Extract the [X, Y] coordinate from the center of the cell holding the provided text.  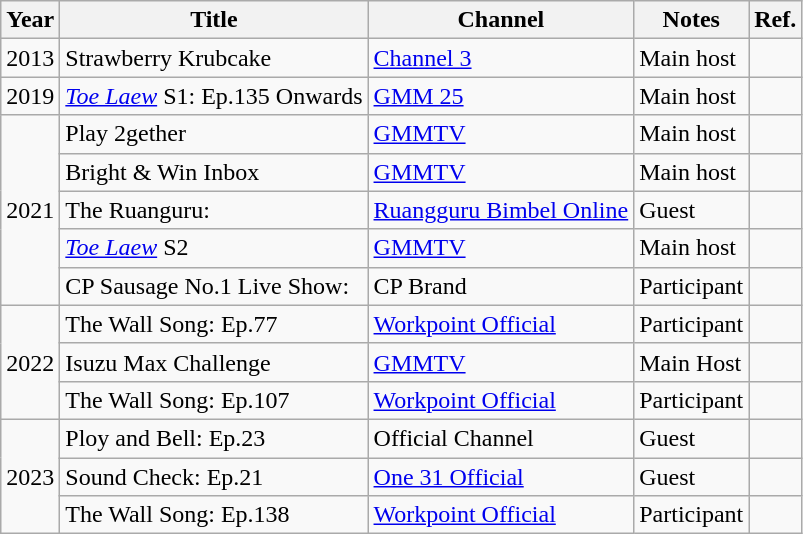
Strawberry Krubcake [214, 58]
Ruangguru Bimbel Online [501, 210]
Channel 3 [501, 58]
Play 2gether [214, 134]
2022 [30, 362]
2021 [30, 210]
Sound Check: Ep.21 [214, 477]
Bright & Win Inbox [214, 172]
2013 [30, 58]
The Ruanguru: [214, 210]
The Wall Song: Ep.107 [214, 400]
Isuzu Max Challenge [214, 362]
Main Host [692, 362]
GMM 25 [501, 96]
Toe Laew S1: Ep.135 Onwards [214, 96]
The Wall Song: Ep.77 [214, 324]
CP Sausage No.1 Live Show: [214, 286]
Ref. [776, 20]
2019 [30, 96]
Notes [692, 20]
2023 [30, 476]
The Wall Song: Ep.138 [214, 515]
Ploy and Bell: Ep.23 [214, 438]
Title [214, 20]
Toe Laew S2 [214, 248]
Year [30, 20]
Official Channel [501, 438]
CP Brand [501, 286]
Channel [501, 20]
One 31 Official [501, 477]
